From the cell containing the given text, extract its center point as [X, Y] coordinate. 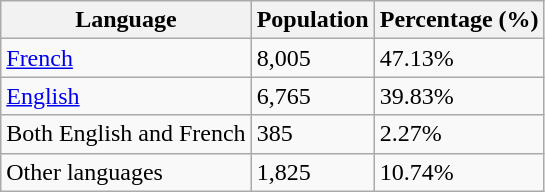
1,825 [312, 172]
8,005 [312, 58]
Both English and French [126, 134]
Language [126, 20]
385 [312, 134]
Other languages [126, 172]
39.83% [459, 96]
47.13% [459, 58]
Population [312, 20]
English [126, 96]
French [126, 58]
6,765 [312, 96]
10.74% [459, 172]
Percentage (%) [459, 20]
2.27% [459, 134]
